Determine the (X, Y) coordinate at the center of the cell enclosing the given text.  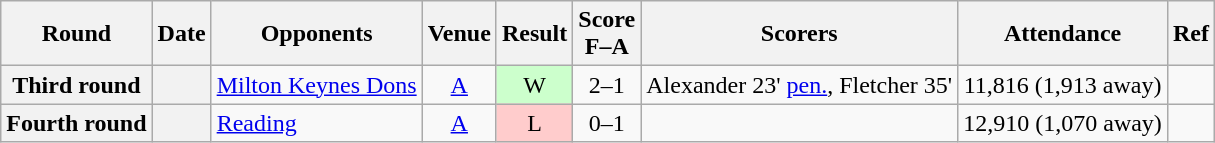
L (534, 123)
11,816 (1,913 away) (1063, 85)
Venue (459, 34)
Attendance (1063, 34)
Fourth round (76, 123)
W (534, 85)
Round (76, 34)
Alexander 23' pen., Fletcher 35' (800, 85)
ScoreF–A (607, 34)
Ref (1190, 34)
Milton Keynes Dons (316, 85)
Scorers (800, 34)
Date (182, 34)
0–1 (607, 123)
12,910 (1,070 away) (1063, 123)
2–1 (607, 85)
Result (534, 34)
Opponents (316, 34)
Reading (316, 123)
Third round (76, 85)
